Determine the [x, y] coordinate at the center of the cell enclosing the given text.  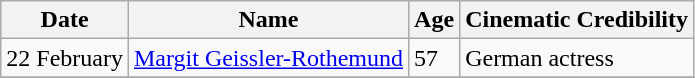
Margit Geissler-Rothemund [268, 58]
Date [65, 20]
Name [268, 20]
Cinematic Credibility [577, 20]
22 February [65, 58]
57 [434, 58]
German actress [577, 58]
Age [434, 20]
